Capture the cell that displays the provided text and extract its (X, Y) central coordinate. 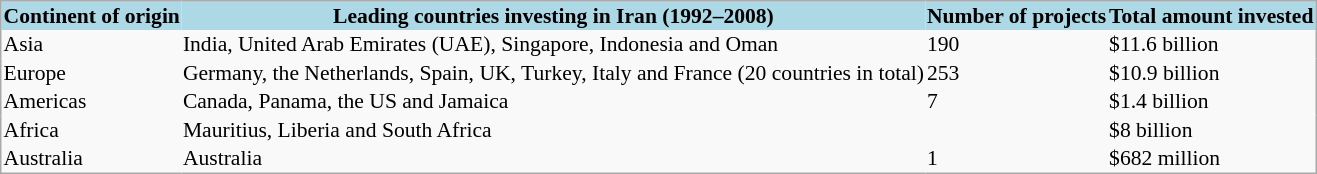
Americas (91, 101)
Europe (91, 73)
$10.9 billion (1212, 73)
India, United Arab Emirates (UAE), Singapore, Indonesia and Oman (553, 44)
Africa (91, 130)
190 (1017, 44)
$1.4 billion (1212, 101)
Number of projects (1017, 16)
Mauritius, Liberia and South Africa (553, 130)
253 (1017, 73)
Leading countries investing in Iran (1992–2008) (553, 16)
Germany, the Netherlands, Spain, UK, Turkey, Italy and France (20 countries in total) (553, 73)
7 (1017, 101)
$682 million (1212, 158)
$8 billion (1212, 130)
Canada, Panama, the US and Jamaica (553, 101)
Continent of origin (91, 16)
1 (1017, 158)
Total amount invested (1212, 16)
Asia (91, 44)
$11.6 billion (1212, 44)
